Extract the (x, y) coordinate from the center of the cell holding the provided text.  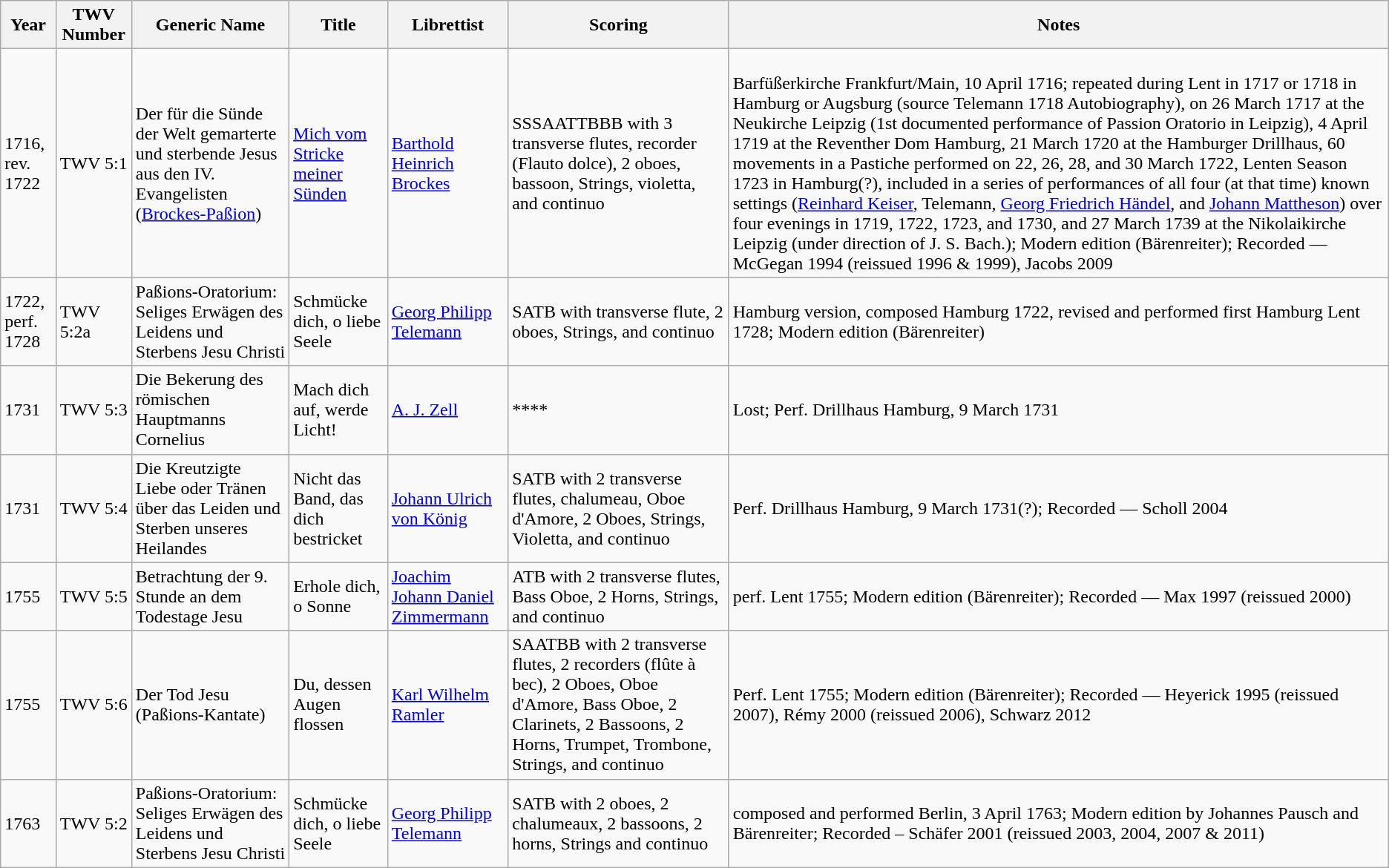
TWV 5:4 (93, 508)
Perf. Lent 1755; Modern edition (Bärenreiter); Recorded — Heyerick 1995 (reissued 2007), Rémy 2000 (reissued 2006), Schwarz 2012 (1058, 705)
SATB with transverse flute, 2 oboes, Strings, and continuo (619, 322)
Title (338, 25)
TWV 5:1 (93, 163)
1722, perf. 1728 (28, 322)
Betrachtung der 9. Stunde an dem Todestage Jesu (210, 596)
TWV 5:2 (93, 823)
perf. Lent 1755; Modern edition (Bärenreiter); Recorded — Max 1997 (reissued 2000) (1058, 596)
Erhole dich, o Sonne (338, 596)
TWV 5:5 (93, 596)
Year (28, 25)
Lost; Perf. Drillhaus Hamburg, 9 March 1731 (1058, 410)
TWV Number (93, 25)
Generic Name (210, 25)
**** (619, 410)
SATB with 2 transverse flutes, chalumeau, Oboe d'Amore, 2 Oboes, Strings, Violetta, and continuo (619, 508)
Hamburg version, composed Hamburg 1722, revised and performed first Hamburg Lent 1728; Modern edition (Bärenreiter) (1058, 322)
Perf. Drillhaus Hamburg, 9 March 1731(?); Recorded — Scholl 2004 (1058, 508)
Karl Wilhelm Ramler (447, 705)
Die Kreutzigte Liebe oder Tränen über das Leiden und Sterben unseres Heilandes (210, 508)
Die Bekerung des römischen Hauptmanns Cornelius (210, 410)
Notes (1058, 25)
1716, rev. 1722 (28, 163)
Nicht das Band, das dich bestricket (338, 508)
Librettist (447, 25)
ATB with 2 transverse flutes, Bass Oboe, 2 Horns, Strings, and continuo (619, 596)
A. J. Zell (447, 410)
TWV 5:6 (93, 705)
Johann Ulrich von König (447, 508)
SSSAATTBBB with 3 transverse flutes, recorder (Flauto dolce), 2 oboes, bassoon, Strings, violetta, and continuo (619, 163)
Scoring (619, 25)
Der für die Sünde der Welt gemarterte und sterbende Jesus aus den IV. Evangelisten (Brockes-Paßion) (210, 163)
Du, dessen Augen flossen (338, 705)
1763 (28, 823)
Der Tod Jesu (Paßions-Kantate) (210, 705)
Barthold Heinrich Brockes (447, 163)
Mach dich auf, werde Licht! (338, 410)
Mich vom Stricke meiner Sünden (338, 163)
SATB with 2 oboes, 2 chalumeaux, 2 bassoons, 2 horns, Strings and continuo (619, 823)
TWV 5:2a (93, 322)
TWV 5:3 (93, 410)
Joachim Johann Daniel Zimmermann (447, 596)
